Search for the cell housing the specified text and yield its [x, y] center coordinate. 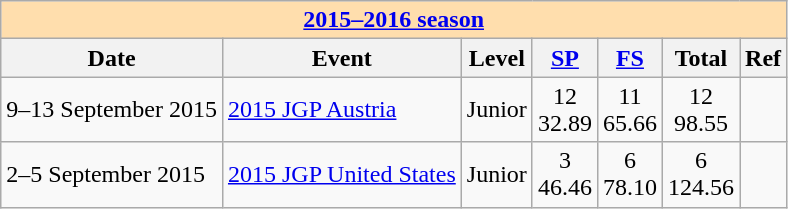
Level [496, 58]
2015 JGP Austria [342, 110]
2015 JGP United States [342, 174]
3 46.46 [564, 174]
Event [342, 58]
9–13 September 2015 [112, 110]
12 32.89 [564, 110]
FS [630, 58]
Date [112, 58]
6 78.10 [630, 174]
SP [564, 58]
12 98.55 [700, 110]
11 65.66 [630, 110]
2015–2016 season [394, 20]
6 124.56 [700, 174]
2–5 September 2015 [112, 174]
Total [700, 58]
Ref [764, 58]
